Search for the cell housing the specified text and yield its [x, y] center coordinate. 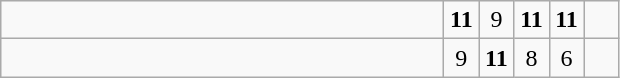
8 [532, 58]
6 [566, 58]
